Scan for the cell matching the given text and deliver its [X, Y] coordinate at center. 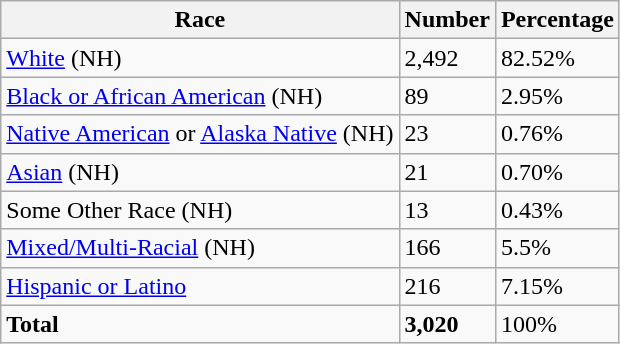
Some Other Race (NH) [200, 210]
13 [447, 210]
Mixed/Multi-Racial (NH) [200, 248]
3,020 [447, 324]
0.70% [557, 172]
82.52% [557, 58]
5.5% [557, 248]
Number [447, 20]
White (NH) [200, 58]
2.95% [557, 96]
Hispanic or Latino [200, 286]
0.76% [557, 134]
Race [200, 20]
100% [557, 324]
7.15% [557, 286]
Total [200, 324]
89 [447, 96]
Black or African American (NH) [200, 96]
Native American or Alaska Native (NH) [200, 134]
2,492 [447, 58]
Asian (NH) [200, 172]
Percentage [557, 20]
166 [447, 248]
216 [447, 286]
0.43% [557, 210]
21 [447, 172]
23 [447, 134]
